Search for the cell housing the specified text and yield its [X, Y] center coordinate. 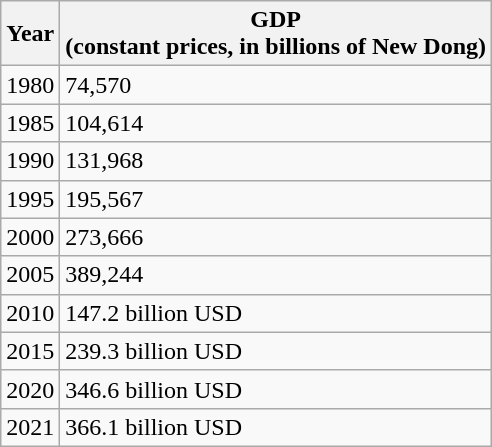
2010 [30, 313]
389,244 [276, 275]
2021 [30, 427]
273,666 [276, 237]
2000 [30, 237]
1990 [30, 161]
346.6 billion USD [276, 389]
366.1 billion USD [276, 427]
147.2 billion USD [276, 313]
195,567 [276, 199]
131,968 [276, 161]
1985 [30, 123]
239.3 billion USD [276, 351]
1980 [30, 85]
GDP (constant prices, in billions of New Dong) [276, 34]
1995 [30, 199]
2005 [30, 275]
74,570 [276, 85]
104,614 [276, 123]
Year [30, 34]
2020 [30, 389]
2015 [30, 351]
